Locate the cell with the specified text and output its [x, y] center coordinate. 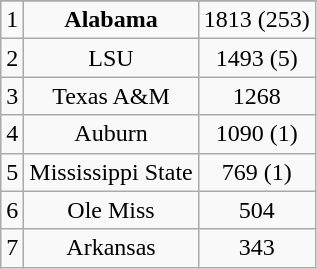
1090 (1) [256, 134]
1268 [256, 96]
2 [12, 58]
Mississippi State [111, 172]
7 [12, 248]
343 [256, 248]
3 [12, 96]
Alabama [111, 20]
1493 (5) [256, 58]
Texas A&M [111, 96]
504 [256, 210]
6 [12, 210]
Auburn [111, 134]
Arkansas [111, 248]
1813 (253) [256, 20]
769 (1) [256, 172]
4 [12, 134]
5 [12, 172]
1 [12, 20]
Ole Miss [111, 210]
LSU [111, 58]
